Find where the given text appears and provide that cell's center as [x, y] coordinate. 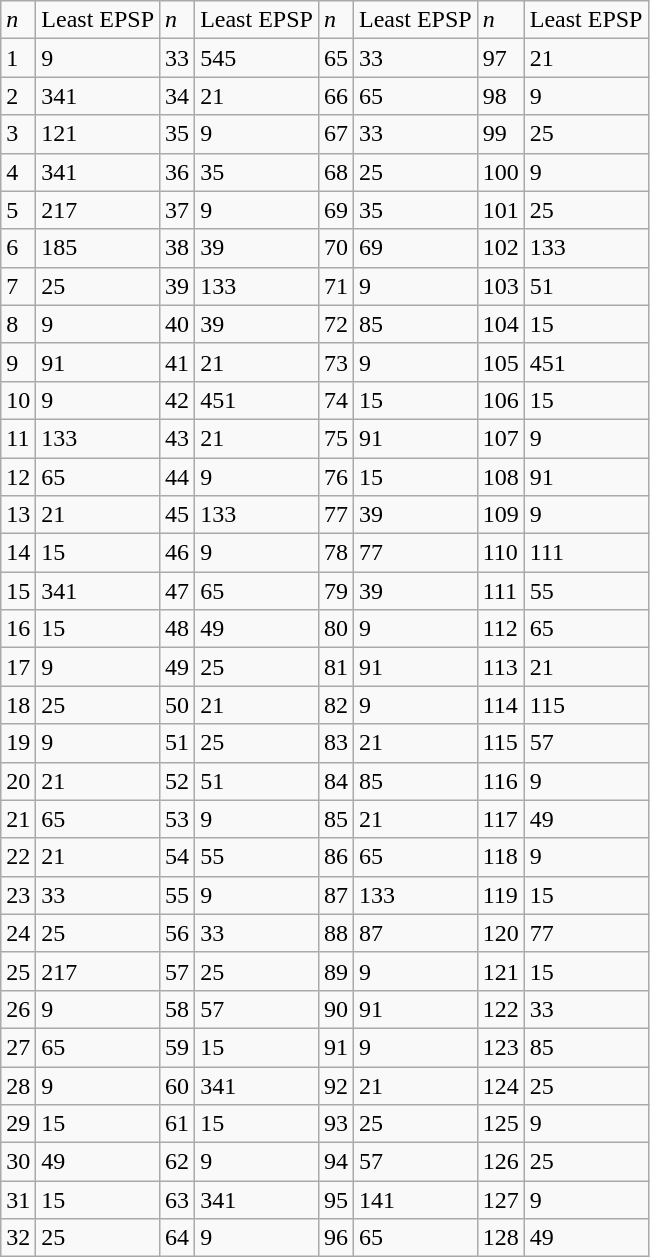
19 [18, 743]
73 [336, 362]
48 [178, 629]
50 [178, 705]
13 [18, 515]
71 [336, 286]
100 [500, 172]
62 [178, 1162]
26 [18, 1009]
63 [178, 1200]
3 [18, 134]
99 [500, 134]
102 [500, 248]
36 [178, 172]
76 [336, 477]
78 [336, 553]
80 [336, 629]
30 [18, 1162]
105 [500, 362]
103 [500, 286]
56 [178, 933]
72 [336, 324]
110 [500, 553]
40 [178, 324]
32 [18, 1238]
38 [178, 248]
29 [18, 1124]
117 [500, 819]
79 [336, 591]
119 [500, 895]
46 [178, 553]
5 [18, 210]
123 [500, 1047]
12 [18, 477]
14 [18, 553]
53 [178, 819]
96 [336, 1238]
545 [257, 58]
118 [500, 857]
23 [18, 895]
185 [98, 248]
6 [18, 248]
81 [336, 667]
61 [178, 1124]
95 [336, 1200]
98 [500, 96]
74 [336, 400]
67 [336, 134]
86 [336, 857]
58 [178, 1009]
45 [178, 515]
108 [500, 477]
41 [178, 362]
92 [336, 1085]
113 [500, 667]
126 [500, 1162]
82 [336, 705]
128 [500, 1238]
64 [178, 1238]
90 [336, 1009]
27 [18, 1047]
120 [500, 933]
141 [415, 1200]
66 [336, 96]
127 [500, 1200]
97 [500, 58]
101 [500, 210]
44 [178, 477]
8 [18, 324]
70 [336, 248]
24 [18, 933]
16 [18, 629]
60 [178, 1085]
37 [178, 210]
17 [18, 667]
84 [336, 781]
2 [18, 96]
68 [336, 172]
28 [18, 1085]
106 [500, 400]
89 [336, 971]
104 [500, 324]
83 [336, 743]
124 [500, 1085]
42 [178, 400]
88 [336, 933]
109 [500, 515]
107 [500, 438]
125 [500, 1124]
93 [336, 1124]
43 [178, 438]
31 [18, 1200]
1 [18, 58]
54 [178, 857]
59 [178, 1047]
47 [178, 591]
7 [18, 286]
112 [500, 629]
18 [18, 705]
75 [336, 438]
116 [500, 781]
34 [178, 96]
122 [500, 1009]
10 [18, 400]
20 [18, 781]
52 [178, 781]
94 [336, 1162]
114 [500, 705]
11 [18, 438]
4 [18, 172]
22 [18, 857]
